Scan for the cell matching the given text and deliver its (x, y) coordinate at center. 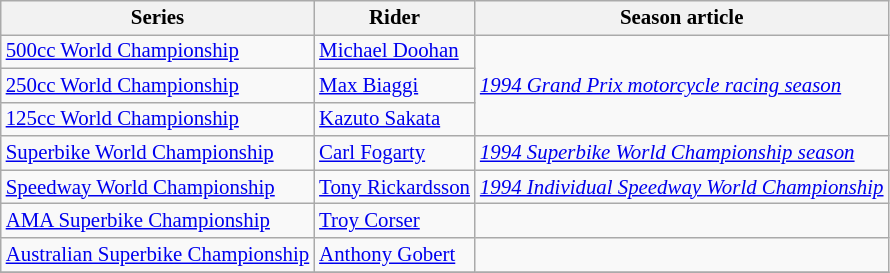
Rider (394, 18)
1994 Grand Prix motorcycle racing season (682, 85)
Kazuto Sakata (394, 119)
Series (158, 18)
Superbike World Championship (158, 153)
AMA Superbike Championship (158, 221)
125cc World Championship (158, 119)
Anthony Gobert (394, 255)
Troy Corser (394, 221)
1994 Superbike World Championship season (682, 153)
250cc World Championship (158, 85)
Max Biaggi (394, 85)
1994 Individual Speedway World Championship (682, 187)
Australian Superbike Championship (158, 255)
Tony Rickardsson (394, 187)
Speedway World Championship (158, 187)
Michael Doohan (394, 51)
Carl Fogarty (394, 153)
500cc World Championship (158, 51)
Season article (682, 18)
